Pinpoint the cell where the given text exists, returning its (X, Y) midpoint coordinate. 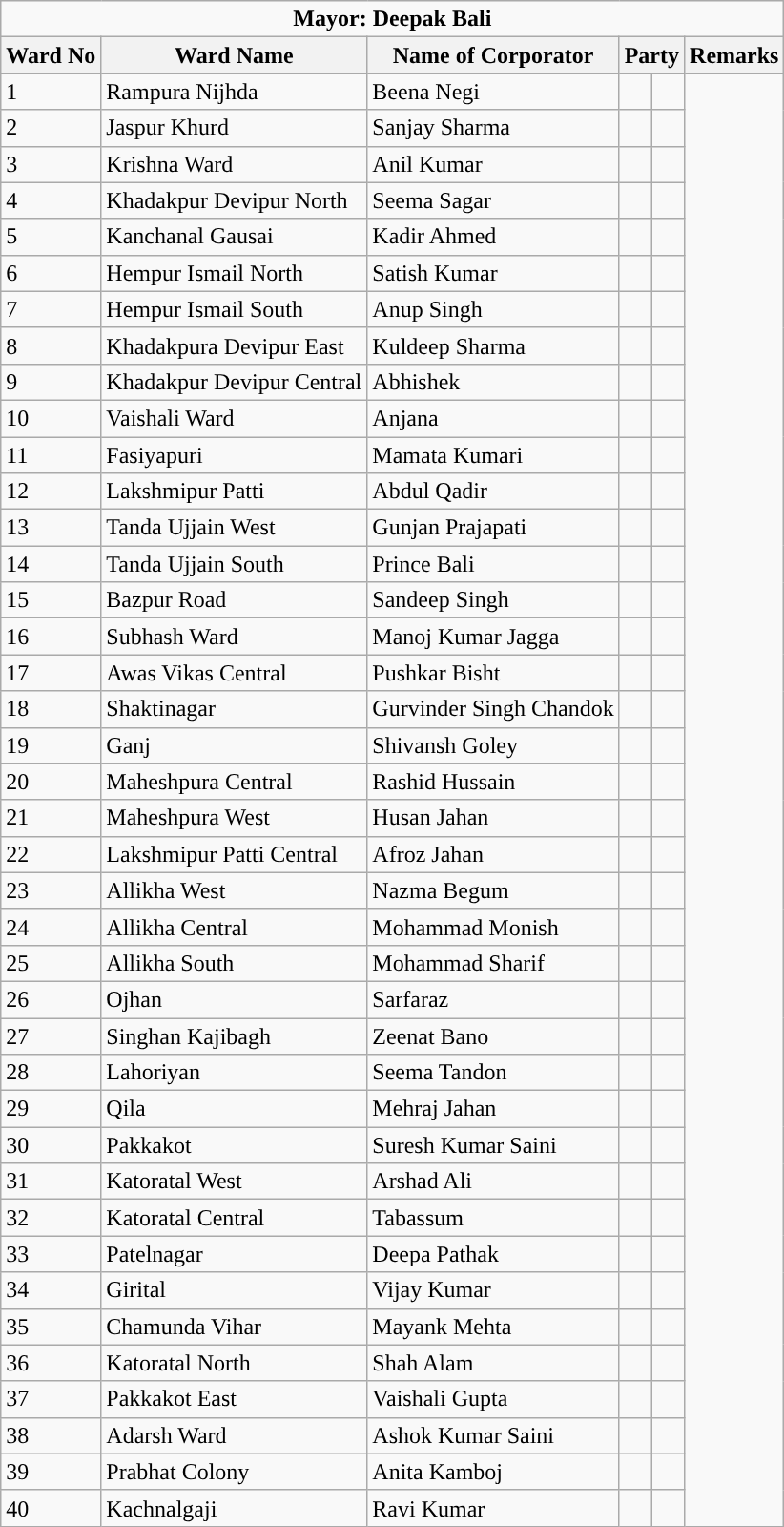
Manoj Kumar Jagga (493, 637)
Mehraj Jahan (493, 1109)
1 (52, 92)
Adarsh Ward (235, 1435)
Arshad Ali (493, 1182)
Seema Tandon (493, 1073)
Katoratal Central (235, 1218)
26 (52, 999)
Sarfaraz (493, 999)
Allikha South (235, 963)
22 (52, 854)
2 (52, 128)
16 (52, 637)
Lakshmipur Patti Central (235, 854)
Kanchanal Gausai (235, 237)
Mayor: Deepak Bali (393, 19)
32 (52, 1218)
3 (52, 164)
Prabhat Colony (235, 1472)
40 (52, 1508)
Katoratal West (235, 1182)
Pakkakot East (235, 1399)
34 (52, 1290)
14 (52, 564)
Allikha Central (235, 927)
Anita Kamboj (493, 1472)
Ravi Kumar (493, 1508)
Bazpur Road (235, 600)
33 (52, 1254)
Shaktinagar (235, 709)
37 (52, 1399)
Singhan Kajibagh (235, 1035)
Pakkakot (235, 1145)
Abdul Qadir (493, 492)
Rampura Nijhda (235, 92)
Awas Vikas Central (235, 673)
6 (52, 273)
5 (52, 237)
4 (52, 200)
Mayank Mehta (493, 1327)
Mamata Kumari (493, 455)
Lakshmipur Patti (235, 492)
Patelnagar (235, 1254)
29 (52, 1109)
27 (52, 1035)
Satish Kumar (493, 273)
8 (52, 345)
Jaspur Khurd (235, 128)
13 (52, 528)
Tanda Ujjain West (235, 528)
Qila (235, 1109)
Kadir Ahmed (493, 237)
Kachnalgaji (235, 1508)
35 (52, 1327)
Ward No (52, 55)
Khadakpur Devipur Central (235, 382)
7 (52, 309)
25 (52, 963)
9 (52, 382)
Zeenat Bano (493, 1035)
Maheshpura Central (235, 782)
Mohammad Sharif (493, 963)
21 (52, 818)
Suresh Kumar Saini (493, 1145)
Shah Alam (493, 1363)
Gurvinder Singh Chandok (493, 709)
Ashok Kumar Saini (493, 1435)
Khadakpur Devipur North (235, 200)
Tanda Ujjain South (235, 564)
Mohammad Monish (493, 927)
Ward Name (235, 55)
Pushkar Bisht (493, 673)
24 (52, 927)
Sanjay Sharma (493, 128)
Prince Bali (493, 564)
23 (52, 890)
Anup Singh (493, 309)
28 (52, 1073)
12 (52, 492)
30 (52, 1145)
15 (52, 600)
Rashid Hussain (493, 782)
19 (52, 745)
18 (52, 709)
Party (651, 55)
17 (52, 673)
Hempur Ismail North (235, 273)
Khadakpura Devipur East (235, 345)
Anil Kumar (493, 164)
Kuldeep Sharma (493, 345)
Vijay Kumar (493, 1290)
Hempur Ismail South (235, 309)
Fasiyapuri (235, 455)
Gunjan Prajapati (493, 528)
Vaishali Gupta (493, 1399)
Shivansh Goley (493, 745)
31 (52, 1182)
Allikha West (235, 890)
Chamunda Vihar (235, 1327)
Ganj (235, 745)
Nazma Begum (493, 890)
36 (52, 1363)
Lahoriyan (235, 1073)
Krishna Ward (235, 164)
11 (52, 455)
Anjana (493, 418)
Seema Sagar (493, 200)
Husan Jahan (493, 818)
Maheshpura West (235, 818)
Beena Negi (493, 92)
Sandeep Singh (493, 600)
Name of Corporator (493, 55)
Girital (235, 1290)
Tabassum (493, 1218)
Ojhan (235, 999)
Afroz Jahan (493, 854)
Katoratal North (235, 1363)
Vaishali Ward (235, 418)
Deepa Pathak (493, 1254)
Remarks (734, 55)
38 (52, 1435)
Abhishek (493, 382)
10 (52, 418)
Subhash Ward (235, 637)
39 (52, 1472)
20 (52, 782)
